Capture the cell that displays the provided text and extract its [x, y] central coordinate. 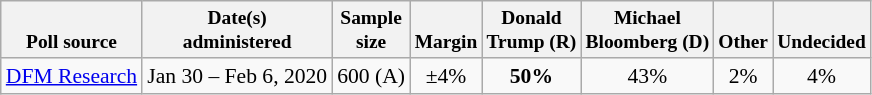
Date(s)administered [237, 30]
Undecided [822, 30]
Margin [446, 30]
50% [532, 76]
DonaldTrump (R) [532, 30]
Jan 30 – Feb 6, 2020 [237, 76]
Other [744, 30]
±4% [446, 76]
4% [822, 76]
2% [744, 76]
Samplesize [371, 30]
43% [648, 76]
MichaelBloomberg (D) [648, 30]
600 (A) [371, 76]
Poll source [72, 30]
DFM Research [72, 76]
